Return the [x, y] coordinate for the center point of the cell that contains the specified text.  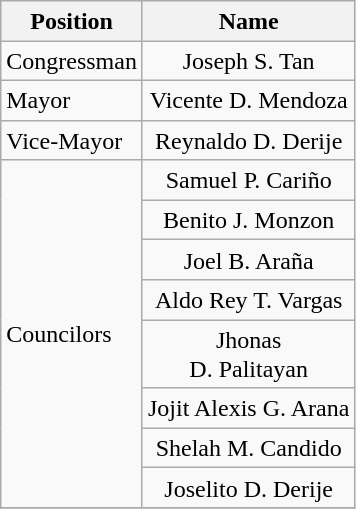
Shelah M. Candido [248, 448]
Position [72, 21]
Benito J. Monzon [248, 220]
Name [248, 21]
Samuel P. Cariño [248, 180]
Jojit Alexis G. Arana [248, 408]
Congressman [72, 61]
Councilors [72, 334]
Vice-Mayor [72, 140]
Joel B. Araña [248, 260]
Aldo Rey T. Vargas [248, 300]
Mayor [72, 100]
Reynaldo D. Derije [248, 140]
Joselito D. Derije [248, 488]
JhonasD. Palitayan [248, 354]
Joseph S. Tan [248, 61]
Vicente D. Mendoza [248, 100]
